Scan for the cell matching the given text and deliver its (X, Y) coordinate at center. 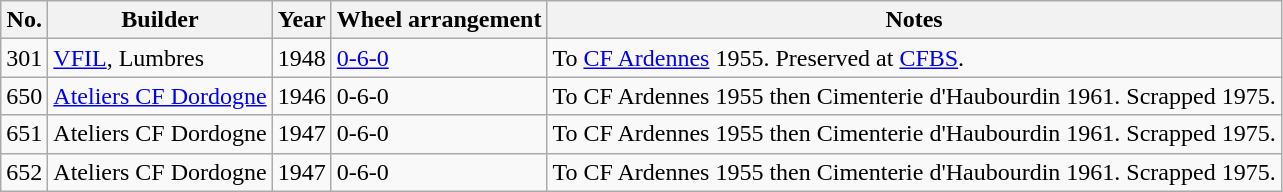
Notes (914, 20)
1946 (302, 96)
650 (24, 96)
1948 (302, 58)
Wheel arrangement (439, 20)
No. (24, 20)
652 (24, 172)
VFIL, Lumbres (160, 58)
301 (24, 58)
651 (24, 134)
Year (302, 20)
Builder (160, 20)
To CF Ardennes 1955. Preserved at CFBS. (914, 58)
